Locate the cell with the specified text and output its [X, Y] center coordinate. 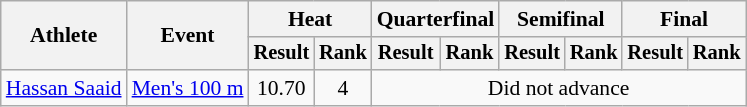
10.70 [282, 88]
Semifinal [560, 19]
Did not advance [559, 88]
Hassan Saaid [64, 88]
Athlete [64, 36]
Heat [310, 19]
Quarterfinal [436, 19]
Event [188, 36]
Final [684, 19]
4 [343, 88]
Men's 100 m [188, 88]
